Find where the given text appears and provide that cell's center as [x, y] coordinate. 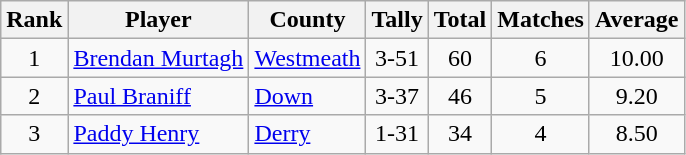
1-31 [397, 134]
Total [460, 20]
3-51 [397, 58]
9.20 [636, 96]
6 [541, 58]
Westmeath [308, 58]
4 [541, 134]
5 [541, 96]
1 [34, 58]
Paul Braniff [158, 96]
Player [158, 20]
3-37 [397, 96]
Brendan Murtagh [158, 58]
Rank [34, 20]
Average [636, 20]
34 [460, 134]
Tally [397, 20]
3 [34, 134]
Paddy Henry [158, 134]
Derry [308, 134]
46 [460, 96]
Down [308, 96]
10.00 [636, 58]
2 [34, 96]
60 [460, 58]
County [308, 20]
8.50 [636, 134]
Matches [541, 20]
